Return (X, Y) of the center of cell containing provided text 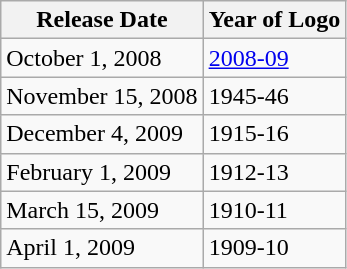
October 1, 2008 (102, 58)
November 15, 2008 (102, 96)
February 1, 2009 (102, 172)
1945-46 (274, 96)
1910-11 (274, 210)
March 15, 2009 (102, 210)
Release Date (102, 20)
December 4, 2009 (102, 134)
1909-10 (274, 248)
1912-13 (274, 172)
2008-09 (274, 58)
Year of Logo (274, 20)
1915-16 (274, 134)
April 1, 2009 (102, 248)
